Scan for the cell matching the given text and deliver its [X, Y] coordinate at center. 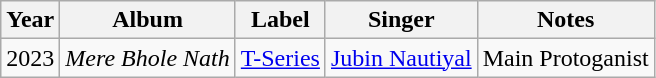
T-Series [280, 58]
Label [280, 20]
Year [30, 20]
Main Protoganist [566, 58]
2023 [30, 58]
Album [148, 20]
Mere Bhole Nath [148, 58]
Jubin Nautiyal [401, 58]
Singer [401, 20]
Notes [566, 20]
